Scan for the cell matching the given text and deliver its [X, Y] coordinate at center. 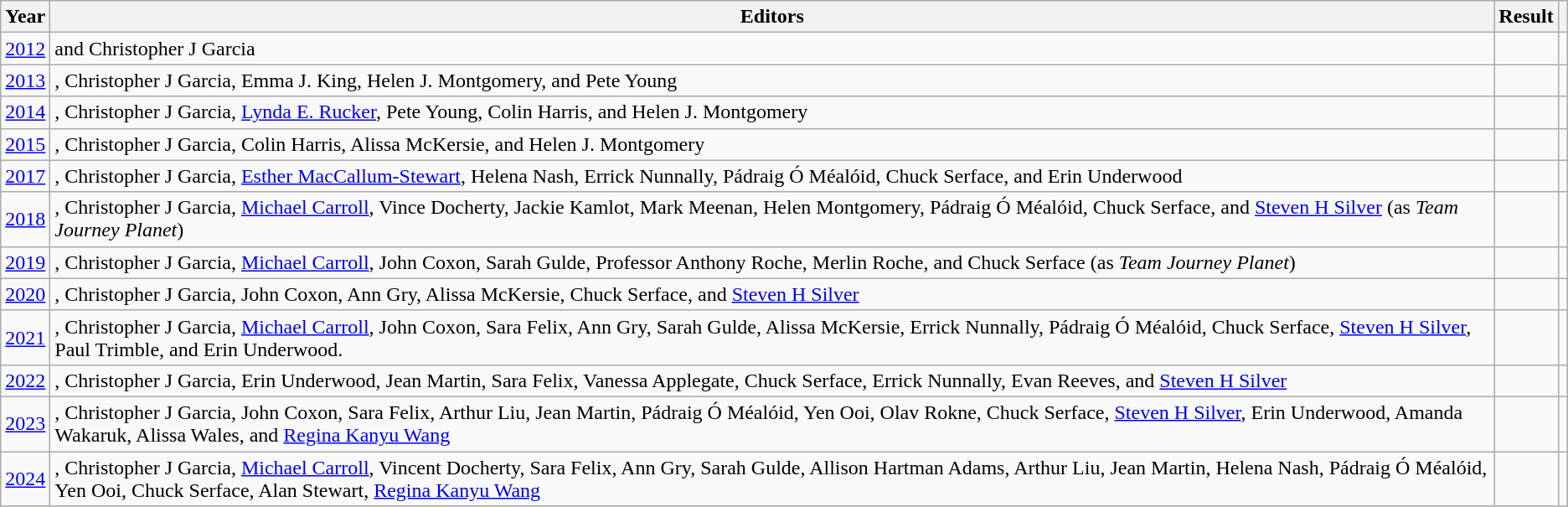
, Christopher J Garcia, Emma J. King, Helen J. Montgomery, and Pete Young [772, 80]
2017 [25, 176]
2021 [25, 337]
2020 [25, 294]
, Christopher J Garcia, Esther MacCallum-Stewart, Helena Nash, Errick Nunnally, Pádraig Ó Méalóid, Chuck Serface, and Erin Underwood [772, 176]
2019 [25, 262]
, Christopher J Garcia, Erin Underwood, Jean Martin, Sara Felix, Vanessa Applegate, Chuck Serface, Errick Nunnally, Evan Reeves, and Steven H Silver [772, 380]
Result [1526, 17]
, Christopher J Garcia, John Coxon, Ann Gry, Alissa McKersie, Chuck Serface, and Steven H Silver [772, 294]
2022 [25, 380]
, Christopher J Garcia, Lynda E. Rucker, Pete Young, Colin Harris, and Helen J. Montgomery [772, 112]
2013 [25, 80]
2014 [25, 112]
Editors [772, 17]
2015 [25, 144]
2012 [25, 49]
2023 [25, 424]
, Christopher J Garcia, Michael Carroll, John Coxon, Sarah Gulde, Professor Anthony Roche, Merlin Roche, and Chuck Serface (as Team Journey Planet) [772, 262]
2024 [25, 478]
Year [25, 17]
and Christopher J Garcia [772, 49]
2018 [25, 220]
, Christopher J Garcia, Colin Harris, Alissa McKersie, and Helen J. Montgomery [772, 144]
